Return the (x, y) coordinate for the center point of the cell that contains the specified text.  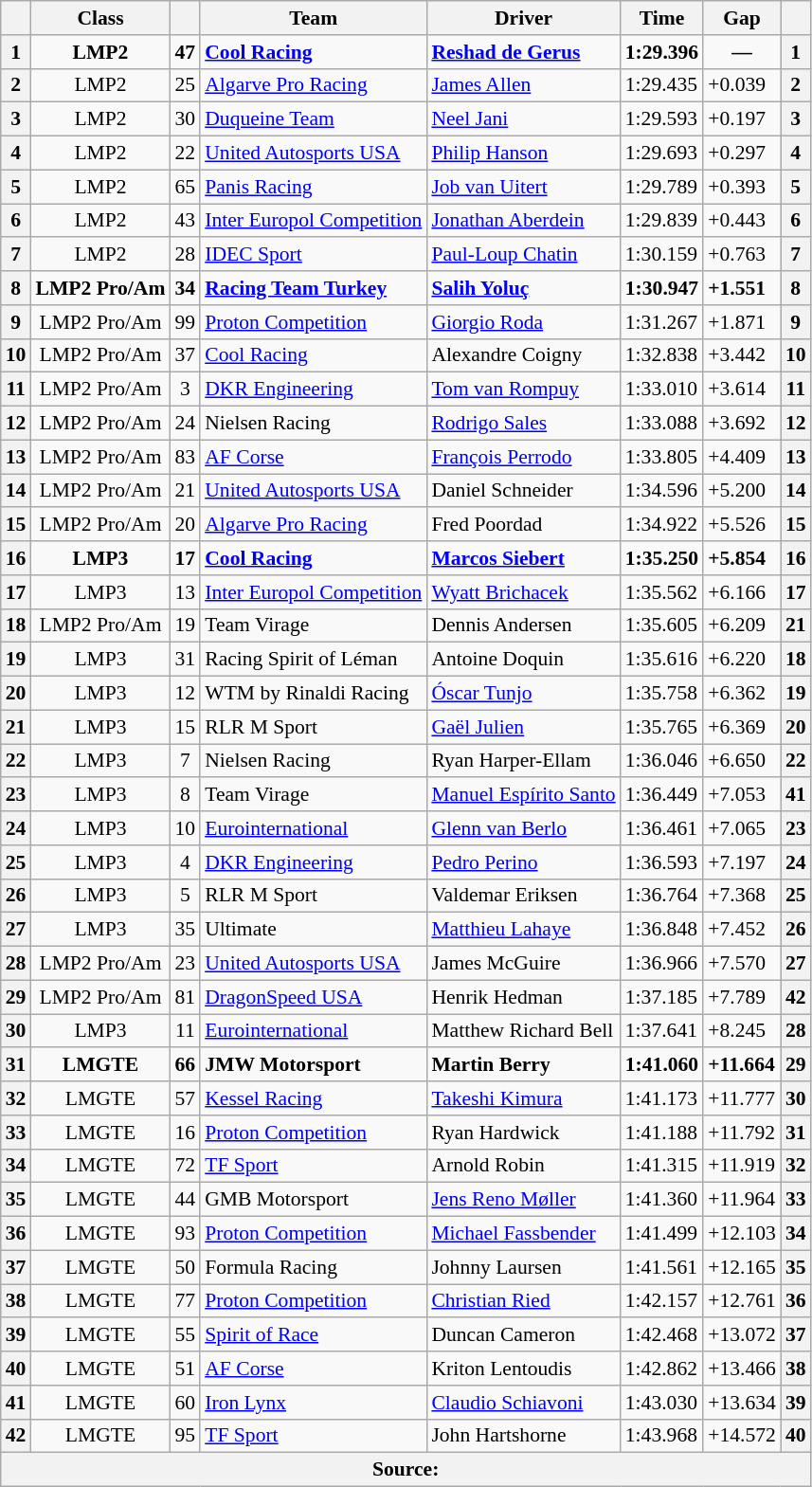
+13.072 (742, 1335)
Spirit of Race (313, 1335)
50 (185, 1267)
1:41.188 (661, 1133)
Ultimate (313, 930)
72 (185, 1166)
Kessel Racing (313, 1098)
+7.452 (742, 930)
GMB Motorsport (313, 1200)
66 (185, 1065)
1:30.159 (661, 255)
1:33.805 (661, 457)
+4.409 (742, 457)
1:35.765 (661, 727)
IDEC Sport (313, 255)
Neel Jani (523, 119)
Daniel Schneider (523, 491)
1:35.758 (661, 694)
+1.871 (742, 322)
Pedro Perino (523, 862)
Duqueine Team (313, 119)
+11.792 (742, 1133)
+12.103 (742, 1234)
+14.572 (742, 1436)
81 (185, 997)
+7.570 (742, 964)
Antoine Doquin (523, 660)
1:34.922 (661, 525)
1:32.838 (661, 355)
Source: (406, 1470)
+12.761 (742, 1301)
+6.166 (742, 592)
1:29.435 (661, 85)
77 (185, 1301)
+0.763 (742, 255)
1:36.764 (661, 896)
Panis Racing (313, 187)
+3.442 (742, 355)
1:37.185 (661, 997)
1:31.267 (661, 322)
+11.919 (742, 1166)
Job van Uitert (523, 187)
Racing Team Turkey (313, 288)
Gaël Julien (523, 727)
Racing Spirit of Léman (313, 660)
+7.053 (742, 795)
1:35.616 (661, 660)
1:43.968 (661, 1436)
Duncan Cameron (523, 1335)
+0.443 (742, 221)
+0.393 (742, 187)
Dennis Andersen (523, 626)
Óscar Tunjo (523, 694)
1:35.605 (661, 626)
1:42.862 (661, 1369)
Matthew Richard Bell (523, 1031)
— (742, 52)
47 (185, 52)
Johnny Laursen (523, 1267)
51 (185, 1369)
1:41.561 (661, 1267)
+5.200 (742, 491)
DragonSpeed USA (313, 997)
+13.634 (742, 1403)
+3.614 (742, 390)
Christian Ried (523, 1301)
1:36.848 (661, 930)
Paul-Loup Chatin (523, 255)
Rodrigo Sales (523, 424)
Giorgio Roda (523, 322)
+7.368 (742, 896)
+0.197 (742, 119)
Jens Reno Møller (523, 1200)
1:29.396 (661, 52)
Ryan Hardwick (523, 1133)
1:41.173 (661, 1098)
+13.466 (742, 1369)
+7.065 (742, 828)
Time (661, 18)
Claudio Schiavoni (523, 1403)
Reshad de Gerus (523, 52)
+1.551 (742, 288)
1:41.060 (661, 1065)
+5.854 (742, 558)
65 (185, 187)
Iron Lynx (313, 1403)
+8.245 (742, 1031)
François Perrodo (523, 457)
+0.039 (742, 85)
+0.297 (742, 154)
John Hartshorne (523, 1436)
Fred Poordad (523, 525)
+11.777 (742, 1098)
1:36.966 (661, 964)
44 (185, 1200)
+6.650 (742, 761)
1:29.839 (661, 221)
Martin Berry (523, 1065)
Henrik Hedman (523, 997)
1:34.596 (661, 491)
+11.964 (742, 1200)
57 (185, 1098)
WTM by Rinaldi Racing (313, 694)
1:36.593 (661, 862)
Tom van Rompuy (523, 390)
1:36.461 (661, 828)
1:41.499 (661, 1234)
1:30.947 (661, 288)
Gap (742, 18)
+11.664 (742, 1065)
95 (185, 1436)
1:36.449 (661, 795)
Class (100, 18)
99 (185, 322)
1:29.593 (661, 119)
Arnold Robin (523, 1166)
JMW Motorsport (313, 1065)
+3.692 (742, 424)
Kriton Lentoudis (523, 1369)
Valdemar Eriksen (523, 896)
Takeshi Kimura (523, 1098)
43 (185, 221)
+6.220 (742, 660)
1:29.789 (661, 187)
93 (185, 1234)
1:41.360 (661, 1200)
Ryan Harper-Ellam (523, 761)
+6.362 (742, 694)
+5.526 (742, 525)
James Allen (523, 85)
60 (185, 1403)
Salih Yoluç (523, 288)
Driver (523, 18)
1:33.010 (661, 390)
1:41.315 (661, 1166)
Matthieu Lahaye (523, 930)
+6.369 (742, 727)
James McGuire (523, 964)
1:43.030 (661, 1403)
83 (185, 457)
Alexandre Coigny (523, 355)
Philip Hanson (523, 154)
Marcos Siebert (523, 558)
Wyatt Brichacek (523, 592)
1:33.088 (661, 424)
1:35.562 (661, 592)
1:37.641 (661, 1031)
1:36.046 (661, 761)
1:29.693 (661, 154)
55 (185, 1335)
+6.209 (742, 626)
Michael Fassbender (523, 1234)
Team (313, 18)
Manuel Espírito Santo (523, 795)
Glenn van Berlo (523, 828)
Formula Racing (313, 1267)
1:42.468 (661, 1335)
+12.165 (742, 1267)
+7.789 (742, 997)
+7.197 (742, 862)
Jonathan Aberdein (523, 221)
1:42.157 (661, 1301)
1:35.250 (661, 558)
